Pinpoint the cell where the given text exists, returning its [x, y] midpoint coordinate. 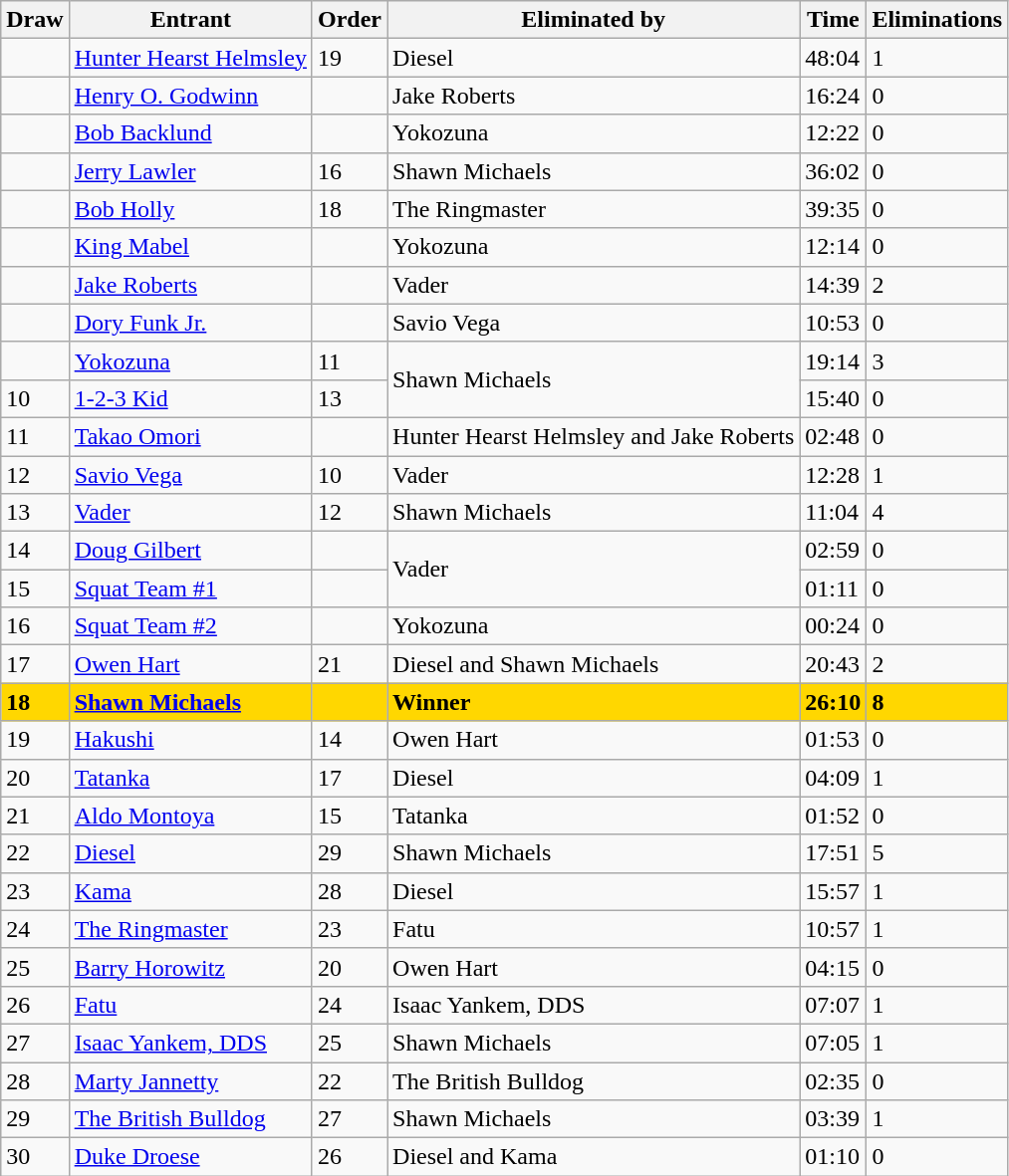
Barry Horowitz [190, 967]
16:24 [833, 96]
12:28 [833, 475]
Dory Funk Jr. [190, 323]
Aldo Montoya [190, 816]
12:22 [833, 133]
Hunter Hearst Helmsley and Jake Roberts [594, 436]
Eliminations [937, 20]
King Mabel [190, 247]
07:07 [833, 1005]
10:57 [833, 929]
30 [35, 1157]
Marty Jannetty [190, 1080]
39:35 [833, 209]
48:04 [833, 58]
4 [937, 513]
03:39 [833, 1119]
8 [937, 702]
Henry O. Godwinn [190, 96]
36:02 [833, 171]
Hakushi [190, 740]
02:35 [833, 1080]
3 [937, 360]
01:10 [833, 1157]
Eliminated by [594, 20]
01:53 [833, 740]
15:57 [833, 891]
11:04 [833, 513]
Diesel and Shawn Michaels [594, 664]
Duke Droese [190, 1157]
Kama [190, 891]
14:39 [833, 285]
Order [349, 20]
01:52 [833, 816]
Doug Gilbert [190, 551]
04:09 [833, 778]
1-2-3 Kid [190, 398]
04:15 [833, 967]
Draw [35, 20]
02:59 [833, 551]
Squat Team #1 [190, 588]
Squat Team #2 [190, 626]
5 [937, 853]
Entrant [190, 20]
01:11 [833, 588]
Hunter Hearst Helmsley [190, 58]
Bob Backlund [190, 133]
Bob Holly [190, 209]
20:43 [833, 664]
12:14 [833, 247]
17:51 [833, 853]
Time [833, 20]
Winner [594, 702]
26:10 [833, 702]
Diesel and Kama [594, 1157]
15:40 [833, 398]
Jerry Lawler [190, 171]
02:48 [833, 436]
Takao Omori [190, 436]
10:53 [833, 323]
00:24 [833, 626]
07:05 [833, 1043]
19:14 [833, 360]
